Identify which cell holds the provided text, then report its [x, y] central coordinate. 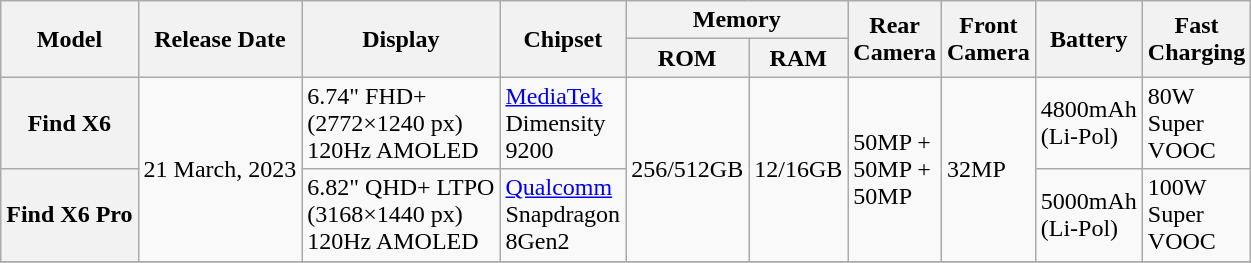
12/16GB [798, 169]
6.74" FHD+ (2772×1240 px) 120Hz AMOLED [401, 123]
RAM [798, 58]
Display [401, 39]
ROM [688, 58]
6.82" QHD+ LTPO (3168×1440 px) 120Hz AMOLED [401, 215]
80W SuperVOOC [1196, 123]
Battery [1088, 39]
50MP + 50MP + 50MP [895, 169]
5000mAh(Li-Pol) [1088, 215]
Model [70, 39]
100W SuperVOOC [1196, 215]
Memory [737, 20]
Chipset [563, 39]
32MP [989, 169]
Qualcomm Snapdragon 8Gen2 [563, 215]
Release Date [220, 39]
256/512GB [688, 169]
Rear Camera [895, 39]
MediaTek Dimensity 9200 [563, 123]
Find X6 Pro [70, 215]
Front Camera [989, 39]
4800mAh(Li-Pol) [1088, 123]
Find X6 [70, 123]
21 March, 2023 [220, 169]
Fast Charging [1196, 39]
